Extract the (x, y) coordinate from the center of the cell holding the provided text.  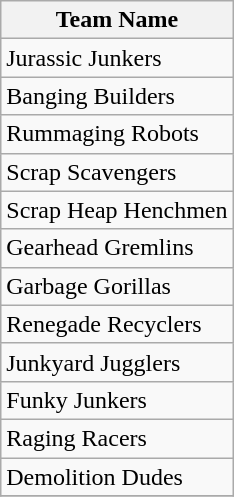
Raging Racers (117, 438)
Garbage Gorillas (117, 286)
Banging Builders (117, 96)
Team Name (117, 20)
Scrap Scavengers (117, 172)
Junkyard Jugglers (117, 362)
Jurassic Junkers (117, 58)
Gearhead Gremlins (117, 248)
Funky Junkers (117, 400)
Demolition Dudes (117, 477)
Rummaging Robots (117, 134)
Scrap Heap Henchmen (117, 210)
Renegade Recyclers (117, 324)
